Search for the cell housing the specified text and yield its [X, Y] center coordinate. 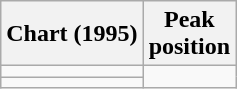
Chart (1995) [72, 34]
Peakposition [189, 34]
